Find where the given text appears and provide that cell's center as [X, Y] coordinate. 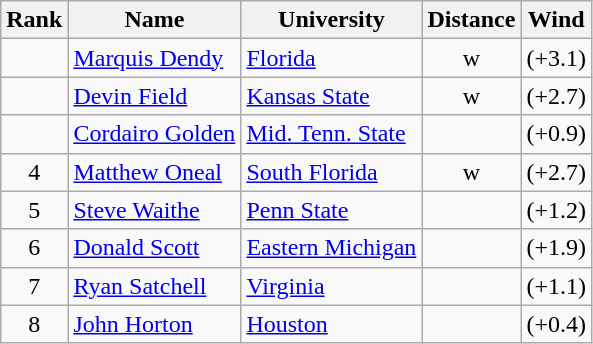
Mid. Tenn. State [332, 134]
(+1.9) [556, 248]
Name [154, 20]
John Horton [154, 324]
Devin Field [154, 96]
4 [34, 172]
(+0.4) [556, 324]
8 [34, 324]
Distance [472, 20]
Steve Waithe [154, 210]
Marquis Dendy [154, 58]
(+3.1) [556, 58]
5 [34, 210]
University [332, 20]
Kansas State [332, 96]
Virginia [332, 286]
Matthew Oneal [154, 172]
6 [34, 248]
Houston [332, 324]
(+1.2) [556, 210]
Florida [332, 58]
Rank [34, 20]
Ryan Satchell [154, 286]
Penn State [332, 210]
(+0.9) [556, 134]
South Florida [332, 172]
Wind [556, 20]
Eastern Michigan [332, 248]
Donald Scott [154, 248]
7 [34, 286]
(+1.1) [556, 286]
Cordairo Golden [154, 134]
